Return the (X, Y) coordinate for the center point of the cell that contains the specified text.  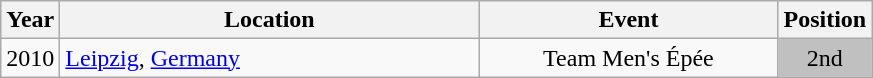
Location (270, 20)
Leipzig, Germany (270, 58)
2010 (30, 58)
2nd (825, 58)
Position (825, 20)
Year (30, 20)
Team Men's Épée (628, 58)
Event (628, 20)
